Identify which cell holds the provided text, then report its [X, Y] central coordinate. 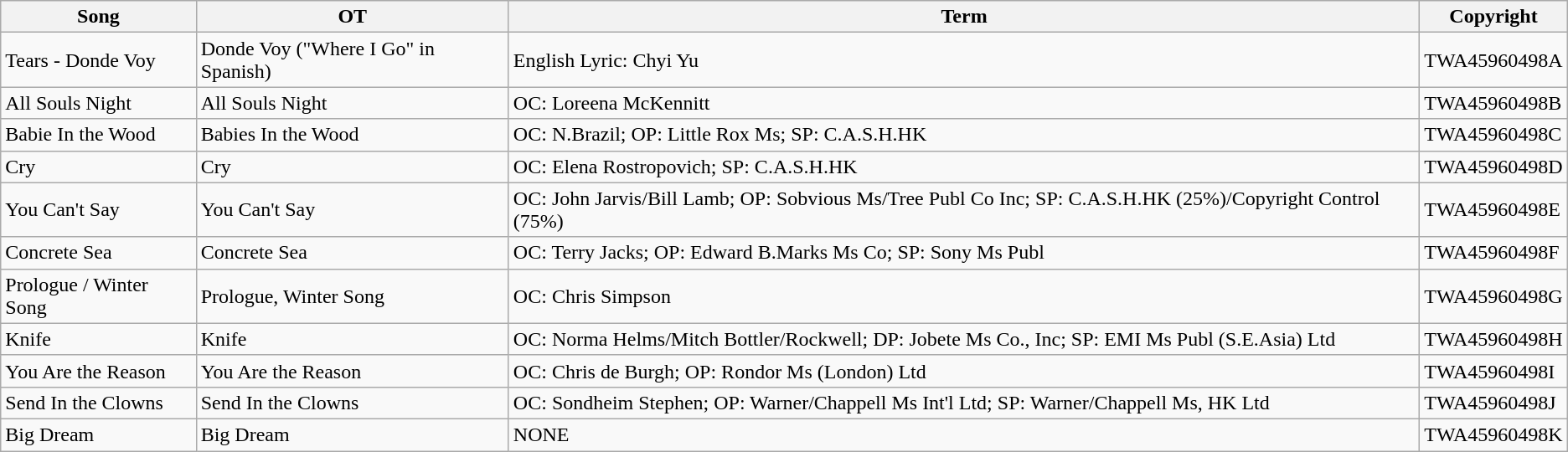
Babies In the Wood [352, 135]
NONE [964, 434]
OC: Terry Jacks; OP: Edward B.Marks Ms Co; SP: Sony Ms Publ [964, 253]
OC: Elena Rostropovich; SP: C.A.S.H.HK [964, 167]
OC: Chris de Burgh; OP: Rondor Ms (London) Ltd [964, 371]
OC: John Jarvis/Bill Lamb; OP: Sobvious Ms/Tree Publ Co Inc; SP: C.A.S.H.HK (25%)/Copyright Control (75%) [964, 209]
TWA45960498I [1493, 371]
Song [99, 17]
TWA45960498K [1493, 434]
OC: Sondheim Stephen; OP: Warner/Chappell Ms Int'l Ltd; SP: Warner/Chappell Ms, HK Ltd [964, 403]
TWA45960498J [1493, 403]
OC: Norma Helms/Mitch Bottler/Rockwell; DP: Jobete Ms Co., Inc; SP: EMI Ms Publ (S.E.Asia) Ltd [964, 339]
OT [352, 17]
OC: Chris Simpson [964, 296]
English Lyric: Chyi Yu [964, 60]
TWA45960498B [1493, 103]
TWA45960498A [1493, 60]
TWA45960498G [1493, 296]
Copyright [1493, 17]
TWA45960498F [1493, 253]
Donde Voy ("Where I Go" in Spanish) [352, 60]
OC: Loreena McKennitt [964, 103]
TWA45960498H [1493, 339]
TWA45960498D [1493, 167]
Tears - Donde Voy [99, 60]
Prologue, Winter Song [352, 296]
OC: N.Brazil; OP: Little Rox Ms; SP: C.A.S.H.HK [964, 135]
TWA45960498C [1493, 135]
TWA45960498E [1493, 209]
Babie In the Wood [99, 135]
Prologue / Winter Song [99, 296]
Term [964, 17]
